Provide the (X, Y) coordinate of the cell's center where the given text is located.  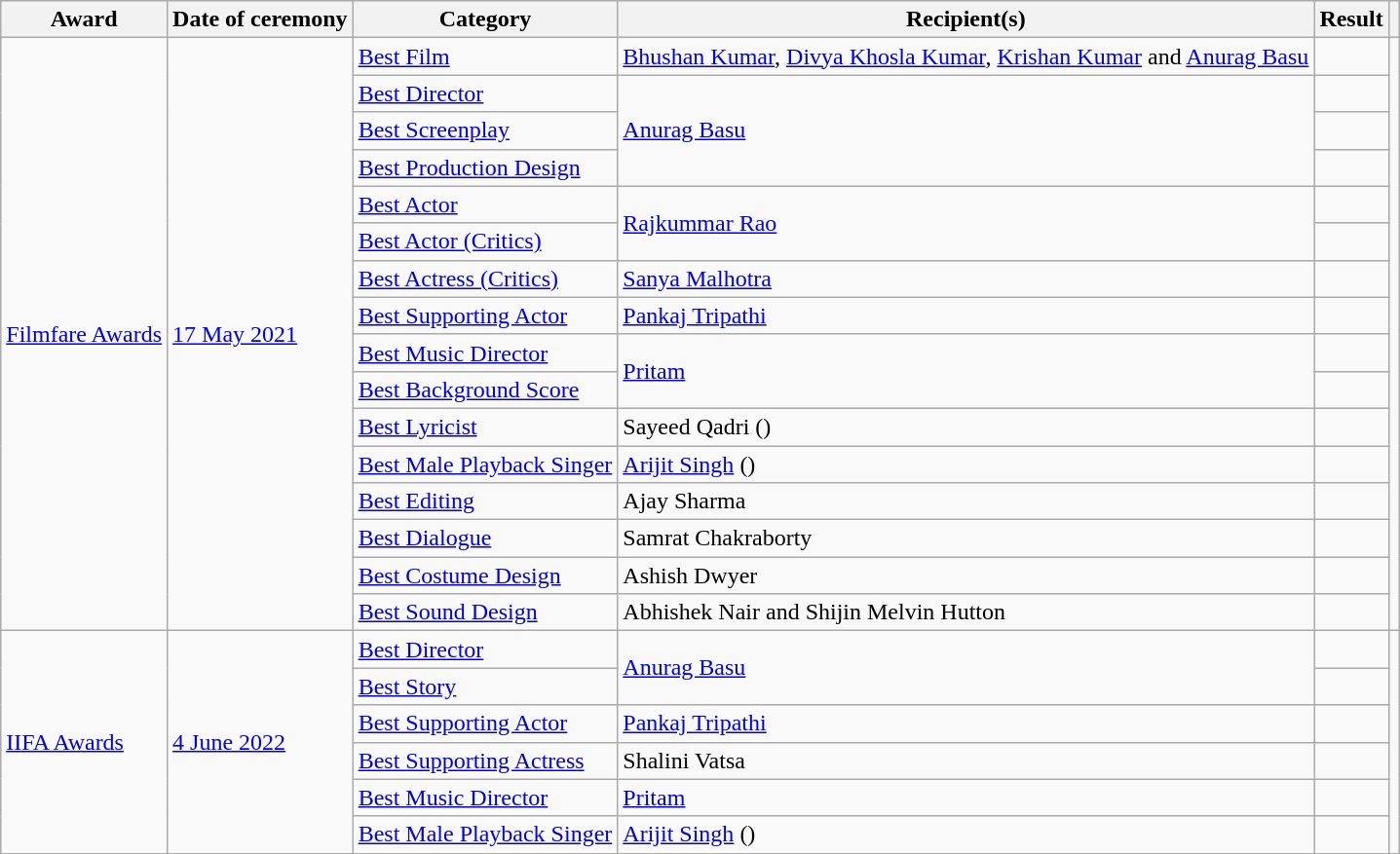
Sanya Malhotra (966, 278)
Best Dialogue (485, 538)
Best Actor (485, 204)
Best Actress (Critics) (485, 278)
Shalini Vatsa (966, 761)
Best Production Design (485, 167)
Abhishek Nair and Shijin Melvin Hutton (966, 613)
4 June 2022 (261, 742)
Best Editing (485, 501)
Sayeed Qadri () (966, 427)
IIFA Awards (84, 742)
Best Costume Design (485, 576)
Rajkummar Rao (966, 223)
Best Screenplay (485, 130)
Ajay Sharma (966, 501)
Samrat Chakraborty (966, 538)
Award (84, 19)
Category (485, 19)
Filmfare Awards (84, 335)
Result (1351, 19)
Recipient(s) (966, 19)
Best Film (485, 56)
Best Sound Design (485, 613)
Ashish Dwyer (966, 576)
Best Background Score (485, 390)
Best Lyricist (485, 427)
Date of ceremony (261, 19)
Best Supporting Actress (485, 761)
Best Story (485, 687)
17 May 2021 (261, 335)
Best Actor (Critics) (485, 241)
Bhushan Kumar, Divya Khosla Kumar, Krishan Kumar and Anurag Basu (966, 56)
